From the cell containing the given text, extract its center point as (x, y) coordinate. 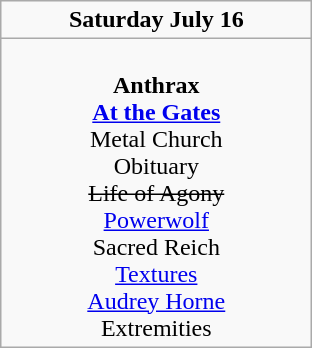
Anthrax At the Gates Metal Church Obituary Life of Agony Powerwolf Sacred Reich Textures Audrey Horne Extremities (156, 193)
Saturday July 16 (156, 20)
